Detect which cell encompasses the target text, then output its (X, Y) center coordinate. 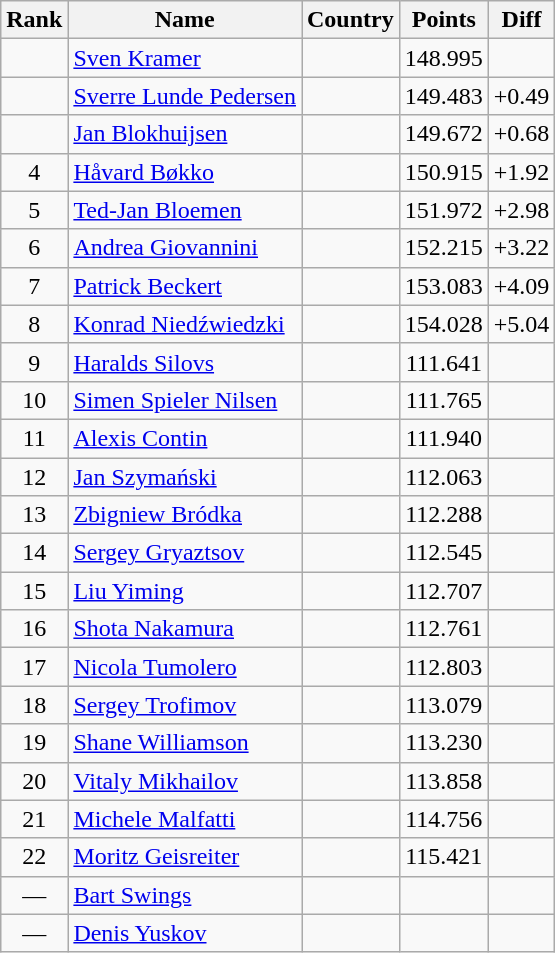
19 (34, 743)
Rank (34, 20)
Michele Malfatti (185, 819)
Sergey Gryaztsov (185, 553)
17 (34, 667)
+2.98 (522, 210)
112.288 (444, 515)
10 (34, 400)
112.545 (444, 553)
Håvard Bøkko (185, 172)
Vitaly Mikhailov (185, 781)
Country (351, 20)
148.995 (444, 58)
Diff (522, 20)
Zbigniew Bródka (185, 515)
Patrick Beckert (185, 286)
111.940 (444, 438)
Sven Kramer (185, 58)
Simen Spieler Nilsen (185, 400)
Haralds Silovs (185, 362)
113.858 (444, 781)
6 (34, 248)
115.421 (444, 857)
113.230 (444, 743)
+3.22 (522, 248)
Shota Nakamura (185, 629)
20 (34, 781)
152.215 (444, 248)
+1.92 (522, 172)
112.063 (444, 477)
113.079 (444, 705)
12 (34, 477)
4 (34, 172)
Nicola Tumolero (185, 667)
114.756 (444, 819)
Bart Swings (185, 895)
Sverre Lunde Pedersen (185, 96)
15 (34, 591)
+0.68 (522, 134)
111.765 (444, 400)
Denis Yuskov (185, 933)
Sergey Trofimov (185, 705)
112.707 (444, 591)
18 (34, 705)
Name (185, 20)
Alexis Contin (185, 438)
Ted-Jan Bloemen (185, 210)
8 (34, 324)
150.915 (444, 172)
Jan Szymański (185, 477)
Shane Williamson (185, 743)
154.028 (444, 324)
Moritz Geisreiter (185, 857)
13 (34, 515)
+5.04 (522, 324)
Points (444, 20)
112.761 (444, 629)
149.483 (444, 96)
9 (34, 362)
5 (34, 210)
112.803 (444, 667)
7 (34, 286)
Jan Blokhuijsen (185, 134)
+0.49 (522, 96)
111.641 (444, 362)
149.672 (444, 134)
22 (34, 857)
Konrad Niedźwiedzki (185, 324)
11 (34, 438)
14 (34, 553)
153.083 (444, 286)
16 (34, 629)
+4.09 (522, 286)
151.972 (444, 210)
21 (34, 819)
Liu Yiming (185, 591)
Andrea Giovannini (185, 248)
